Find where the given text appears and provide that cell's center as [x, y] coordinate. 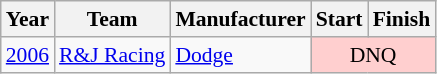
Finish [402, 19]
2006 [28, 55]
Dodge [240, 55]
R&J Racing [112, 55]
Year [28, 19]
Manufacturer [240, 19]
Start [340, 19]
Team [112, 19]
DNQ [374, 55]
